Return [X, Y] of the center of cell containing provided text 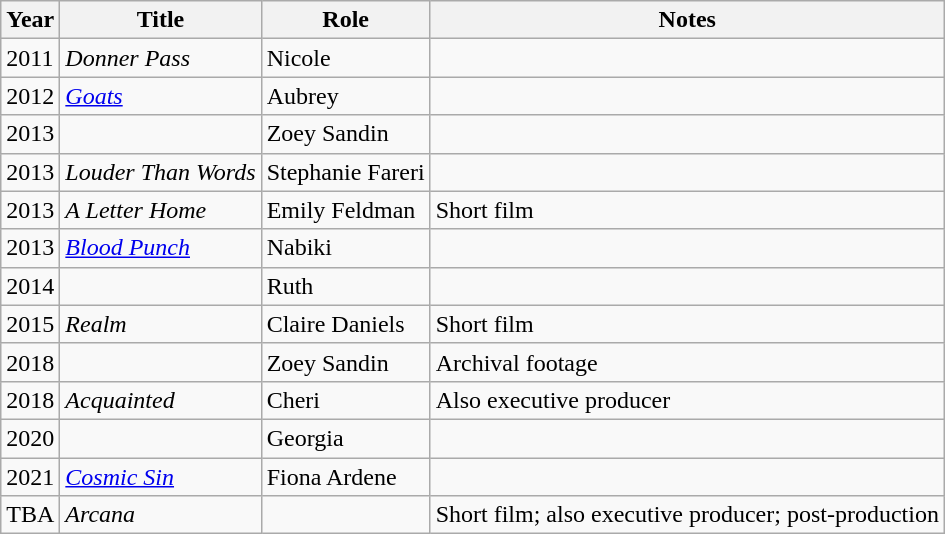
Cosmic Sin [160, 477]
2021 [30, 477]
Cheri [346, 400]
Emily Feldman [346, 210]
2020 [30, 438]
A Letter Home [160, 210]
Louder Than Words [160, 172]
Fiona Ardene [346, 477]
Nicole [346, 58]
Aubrey [346, 96]
2014 [30, 286]
Archival footage [687, 362]
Goats [160, 96]
Short film; also executive producer; post-production [687, 515]
Role [346, 20]
Year [30, 20]
TBA [30, 515]
Nabiki [346, 248]
Acquainted [160, 400]
2012 [30, 96]
Title [160, 20]
Realm [160, 324]
Blood Punch [160, 248]
2015 [30, 324]
Donner Pass [160, 58]
Stephanie Fareri [346, 172]
Claire Daniels [346, 324]
Also executive producer [687, 400]
Georgia [346, 438]
Arcana [160, 515]
Notes [687, 20]
Ruth [346, 286]
2011 [30, 58]
